Scan for the cell matching the given text and deliver its [x, y] coordinate at center. 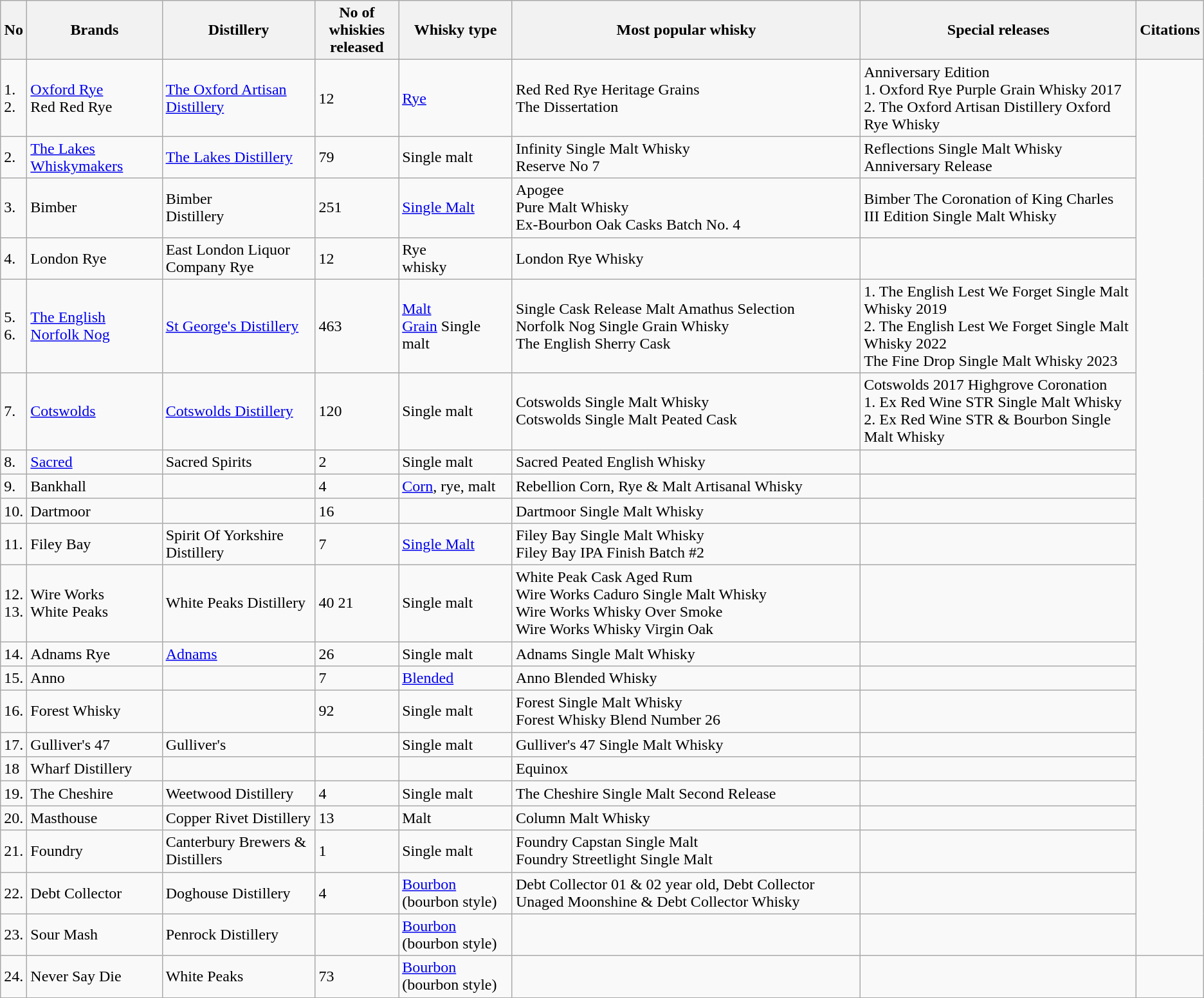
Anno [95, 678]
Bourbon (bourbon style) [455, 893]
Bankhall [95, 486]
Sacred [95, 462]
11. [14, 544]
Whisky type [455, 30]
Malt [455, 818]
2 [357, 462]
Cotswolds [95, 412]
The Lakes Distillery [239, 157]
Adnams [239, 654]
5.6. [14, 326]
20. [14, 818]
The Cheshire [95, 794]
Rye [455, 98]
The Cheshire Single Malt Second Release [686, 794]
Special releases [998, 30]
Masthouse [95, 818]
26 [357, 654]
The Lakes Whiskymakers [95, 157]
73 [357, 976]
Infinity Single Malt WhiskyReserve No 7 [686, 157]
Bimber The Coronation of King Charles III Edition Single Malt Whisky [998, 208]
18 [14, 769]
24. [14, 976]
17. [14, 745]
Cotswolds Single Malt WhiskyCotswolds Single Malt Peated Cask [686, 412]
Gulliver's 47 [95, 745]
Sour Mash [95, 935]
9. [14, 486]
120 [357, 412]
East London Liquor Company Rye [239, 259]
Foundry Capstan Single MaltFoundry Streetlight Single Malt [686, 851]
Gulliver's 47 Single Malt Whisky [686, 745]
15. [14, 678]
BimberDistillery [239, 208]
8. [14, 462]
ApogeePure Malt WhiskyEx-Bourbon Oak Casks Batch No. 4 [686, 208]
Debt Collector [95, 893]
12.13. [14, 603]
Gulliver's [239, 745]
Distillery [239, 30]
The Oxford Artisan Distillery [239, 98]
Debt Collector 01 & 02 year old, Debt Collector Unaged Moonshine & Debt Collector Whisky [686, 893]
251 [357, 208]
No [14, 30]
Weetwood Distillery [239, 794]
14. [14, 654]
1 [357, 851]
13 [357, 818]
Reflections Single Malt Whisky Anniversary Release [998, 157]
79 [357, 157]
Forest Whisky [95, 711]
MaltGrain Single malt [455, 326]
3. [14, 208]
22. [14, 893]
St George's Distillery [239, 326]
Adnams Rye [95, 654]
Citations [1171, 30]
Filey Bay [95, 544]
Dartmoor Single Malt Whisky [686, 511]
No of whiskiesreleased [357, 30]
The EnglishNorfolk Nog [95, 326]
Never Say Die [95, 976]
Dartmoor [95, 511]
Single Cask Release Malt Amathus SelectionNorfolk Nog Single Grain WhiskyThe English Sherry Cask [686, 326]
Bimber [95, 208]
92 [357, 711]
4. [14, 259]
Red Red Rye Heritage GrainsThe Dissertation [686, 98]
Anniversary Edition1. Oxford Rye Purple Grain Whisky 20172. The Oxford Artisan Distillery Oxford Rye Whisky [998, 98]
Canterbury Brewers & Distillers [239, 851]
White Peaks Distillery [239, 603]
Wharf Distillery [95, 769]
2. [14, 157]
40 21 [357, 603]
Cotswolds 2017 Highgrove Coronation1. Ex Red Wine STR Single Malt Whisky2. Ex Red Wine STR & Bourbon Single Malt Whisky [998, 412]
Wire WorksWhite Peaks [95, 603]
463 [357, 326]
London Rye [95, 259]
16. [14, 711]
Ryewhisky [455, 259]
16 [357, 511]
23. [14, 935]
Forest Single Malt WhiskyForest Whisky Blend Number 26 [686, 711]
Penrock Distillery [239, 935]
Equinox [686, 769]
Filey Bay Single Malt WhiskyFiley Bay IPA Finish Batch #2 [686, 544]
19. [14, 794]
10. [14, 511]
Foundry [95, 851]
London Rye Whisky [686, 259]
1. The English Lest We Forget Single Malt Whisky 20192. The English Lest We Forget Single Malt Whisky 2022The Fine Drop Single Malt Whisky 2023 [998, 326]
Doghouse Distillery [239, 893]
Oxford RyeRed Red Rye [95, 98]
White Peak Cask Aged RumWire Works Caduro Single Malt WhiskyWire Works Whisky Over SmokeWire Works Whisky Virgin Oak [686, 603]
Corn, rye, malt [455, 486]
Copper Rivet Distillery [239, 818]
Spirit Of Yorkshire Distillery [239, 544]
1.2. [14, 98]
White Peaks [239, 976]
Rebellion Corn, Rye & Malt Artisanal Whisky [686, 486]
Sacred Spirits [239, 462]
7. [14, 412]
Most popular whisky [686, 30]
Brands [95, 30]
Blended [455, 678]
Cotswolds Distillery [239, 412]
Anno Blended Whisky [686, 678]
Sacred Peated English Whisky [686, 462]
Column Malt Whisky [686, 818]
Adnams Single Malt Whisky [686, 654]
21. [14, 851]
